Find where the given text appears and provide that cell's center as (X, Y) coordinate. 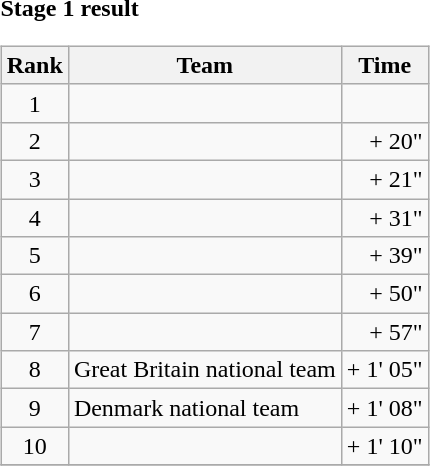
Time (384, 65)
1 (34, 103)
+ 1' 10" (384, 446)
3 (34, 179)
+ 1' 05" (384, 370)
+ 39" (384, 256)
+ 31" (384, 217)
+ 50" (384, 294)
10 (34, 446)
4 (34, 217)
+ 21" (384, 179)
Rank (34, 65)
9 (34, 408)
+ 57" (384, 332)
6 (34, 294)
7 (34, 332)
+ 1' 08" (384, 408)
2 (34, 141)
Team (204, 65)
Great Britain national team (204, 370)
5 (34, 256)
8 (34, 370)
Denmark national team (204, 408)
+ 20" (384, 141)
